From the cell containing the given text, extract its center point as [x, y] coordinate. 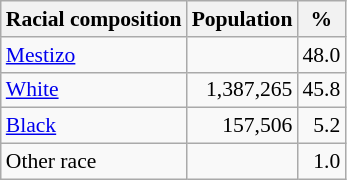
1.0 [321, 162]
48.0 [321, 55]
1,387,265 [242, 90]
5.2 [321, 126]
Population [242, 19]
Black [94, 126]
% [321, 19]
157,506 [242, 126]
Racial composition [94, 19]
45.8 [321, 90]
White [94, 90]
Mestizo [94, 55]
Other race [94, 162]
